Scan for the cell matching the given text and deliver its (x, y) coordinate at center. 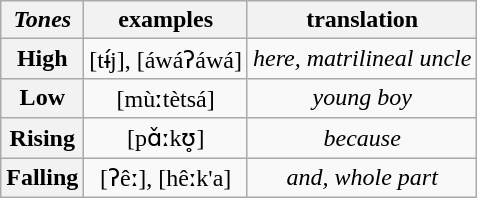
[pɑ̌ːkʊ̥] (166, 138)
and, whole part (362, 178)
because (362, 138)
Rising (42, 138)
High (42, 59)
young boy (362, 98)
Low (42, 98)
Tones (42, 20)
here, matrilineal uncle (362, 59)
Falling (42, 178)
examples (166, 20)
translation (362, 20)
[ʔêː], [hêːk'a] (166, 178)
[mùːtètsá] (166, 98)
[tɨ́j], [áwáʔáwá] (166, 59)
